For the text-containing cell, return its midpoint in [X, Y] coordinate format. 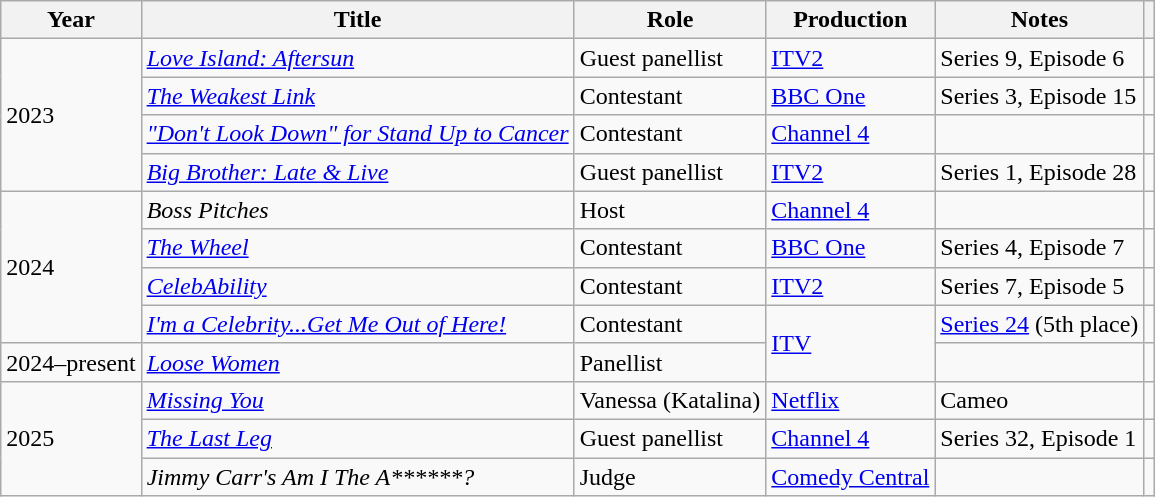
CelebAbility [358, 286]
2024–present [71, 362]
2024 [71, 267]
Production [850, 20]
The Weakest Link [358, 96]
Title [358, 20]
Loose Women [358, 362]
Series 4, Episode 7 [1040, 248]
I'm a Celebrity...Get Me Out of Here! [358, 324]
Host [670, 210]
Judge [670, 477]
"Don't Look Down" for Stand Up to Cancer [358, 134]
Series 1, Episode 28 [1040, 172]
Jimmy Carr's Am I The A******? [358, 477]
Missing You [358, 400]
The Wheel [358, 248]
Series 7, Episode 5 [1040, 286]
Boss Pitches [358, 210]
Comedy Central [850, 477]
Notes [1040, 20]
Series 9, Episode 6 [1040, 58]
2025 [71, 438]
Series 24 (5th place) [1040, 324]
Cameo [1040, 400]
Series 32, Episode 1 [1040, 438]
Netflix [850, 400]
Panellist [670, 362]
Year [71, 20]
The Last Leg [358, 438]
Big Brother: Late & Live [358, 172]
2023 [71, 115]
Series 3, Episode 15 [1040, 96]
Love Island: Aftersun [358, 58]
ITV [850, 343]
Role [670, 20]
Vanessa (Katalina) [670, 400]
